Pinpoint the cell where the given text exists, returning its (X, Y) midpoint coordinate. 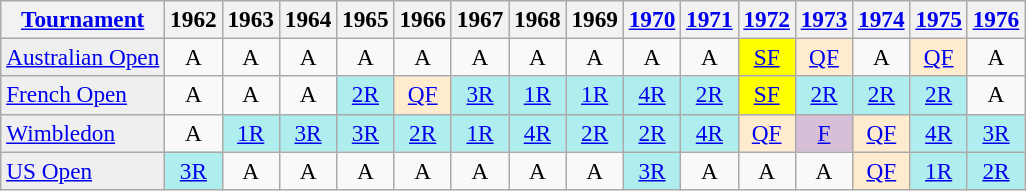
1972 (766, 19)
US Open (83, 170)
Australian Open (83, 57)
1963 (250, 19)
1971 (710, 19)
1970 (652, 19)
Wimbledon (83, 133)
F (824, 133)
1964 (308, 19)
French Open (83, 95)
1975 (938, 19)
1976 (996, 19)
1968 (538, 19)
1966 (422, 19)
1967 (480, 19)
1973 (824, 19)
1974 (882, 19)
1962 (194, 19)
1965 (366, 19)
Tournament (83, 19)
1969 (594, 19)
